Return [X, Y] of the center of cell containing provided text 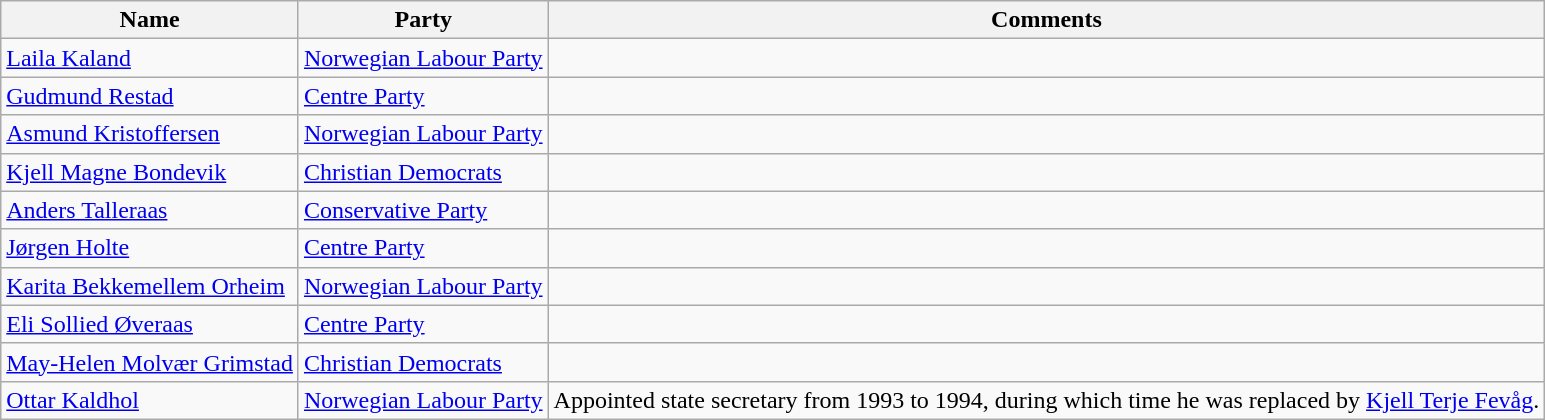
Gudmund Restad [150, 96]
May-Helen Molvær Grimstad [150, 362]
Asmund Kristoffersen [150, 134]
Conservative Party [423, 210]
Kjell Magne Bondevik [150, 172]
Comments [1046, 20]
Eli Sollied Øveraas [150, 324]
Laila Kaland [150, 58]
Anders Talleraas [150, 210]
Name [150, 20]
Karita Bekkemellem Orheim [150, 286]
Ottar Kaldhol [150, 400]
Jørgen Holte [150, 248]
Party [423, 20]
Appointed state secretary from 1993 to 1994, during which time he was replaced by Kjell Terje Fevåg. [1046, 400]
